Extract the (x, y) coordinate from the center of the cell holding the provided text.  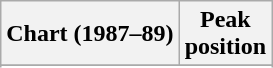
Chart (1987–89) (90, 34)
Peakposition (225, 34)
